For the text-containing cell, return its midpoint in (x, y) coordinate format. 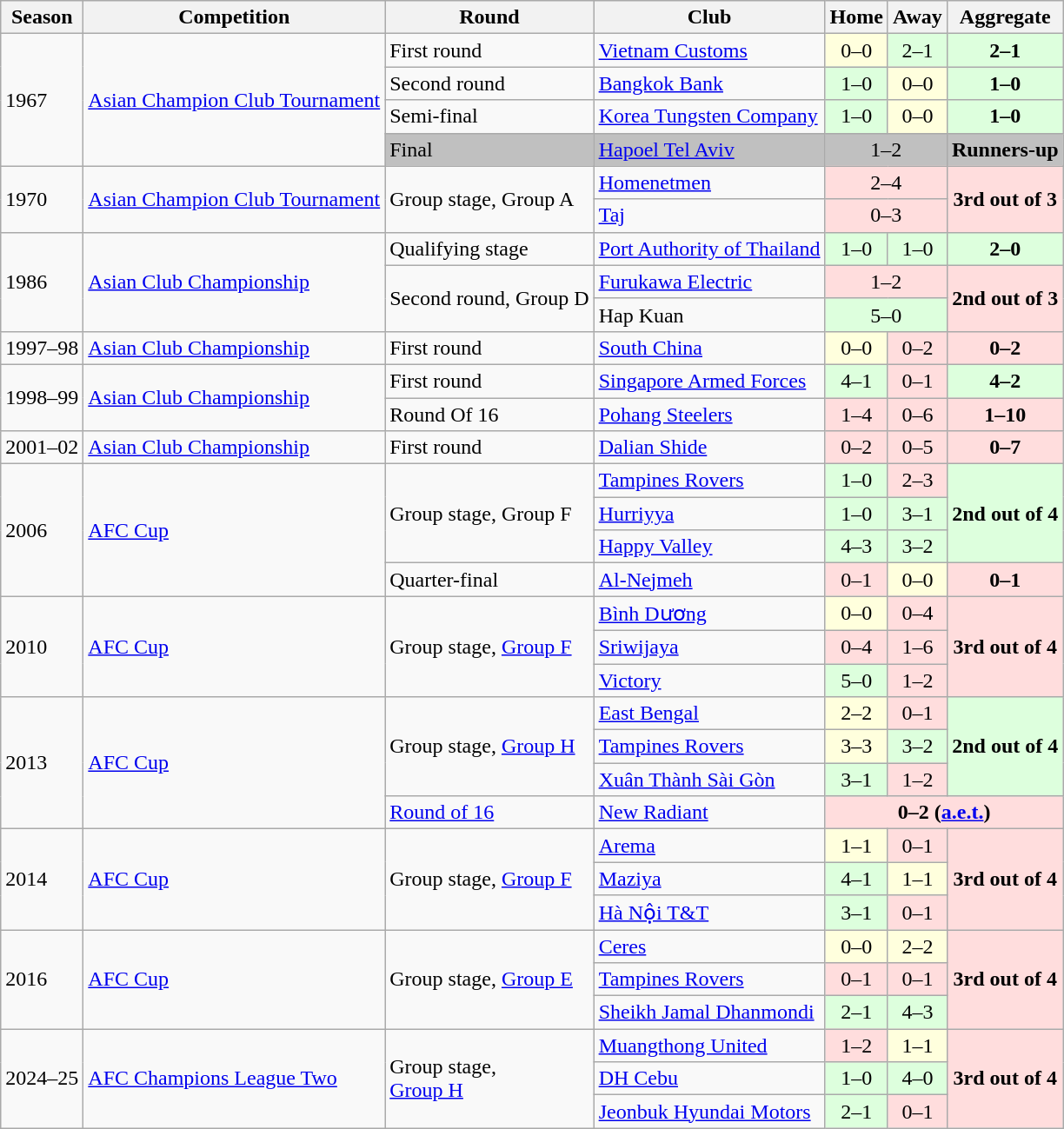
AFC Champions League Two (235, 1079)
Competition (235, 17)
Dalian Shide (709, 448)
2014 (42, 880)
Vietnam Customs (709, 50)
3rd out of 3 (1005, 199)
1986 (42, 282)
Singapore Armed Forces (709, 381)
0–7 (1005, 448)
Semi-final (489, 116)
1–6 (917, 647)
Sheikh Jamal Dhanmondi (709, 1013)
Group stage, Group H (489, 747)
DH Cebu (709, 1079)
East Bengal (709, 714)
South China (709, 348)
Xuân Thành Sài Gòn (709, 780)
Qualifying stage (489, 249)
2001–02 (42, 448)
Hap Kuan (709, 315)
2006 (42, 530)
Group stage,Group H (489, 1079)
1997–98 (42, 348)
1967 (42, 100)
2013 (42, 763)
Runners-up (1005, 149)
Club (709, 17)
Aggregate (1005, 17)
Taj (709, 216)
Victory (709, 681)
Second round (489, 83)
Hà Nội T&T (709, 913)
Hurriyya (709, 514)
Home (856, 17)
Sriwijaya (709, 647)
2–0 (1005, 249)
Away (917, 17)
1998–99 (42, 397)
Arema (709, 846)
Group stage, Group E (489, 980)
Season (42, 17)
Hapoel Tel Aviv (709, 149)
Homenetmen (709, 183)
Final (489, 149)
New Radiant (709, 813)
Bangkok Bank (709, 83)
Muangthong United (709, 1046)
2024–25 (42, 1079)
1–4 (856, 415)
Bình Dương (709, 614)
Happy Valley (709, 547)
2016 (42, 980)
0–6 (917, 415)
Jeonbuk Hyundai Motors (709, 1112)
4–2 (1005, 381)
Pohang Steelers (709, 415)
2–3 (917, 481)
Maziya (709, 879)
Korea Tungsten Company (709, 116)
0–3 (886, 216)
Group stage, Group A (489, 199)
2010 (42, 647)
0–5 (917, 448)
Al-Nejmeh (709, 580)
2–4 (886, 183)
Round Of 16 (489, 415)
Round (489, 17)
1970 (42, 199)
1–10 (1005, 415)
Quarter-final (489, 580)
Round of 16 (489, 813)
Ceres (709, 946)
Furukawa Electric (709, 282)
0–2 (a.e.t.) (944, 813)
3–3 (856, 747)
Second round, Group D (489, 298)
4–0 (917, 1079)
Port Authority of Thailand (709, 249)
2nd out of 3 (1005, 298)
